Identify which cell holds the provided text, then report its (x, y) central coordinate. 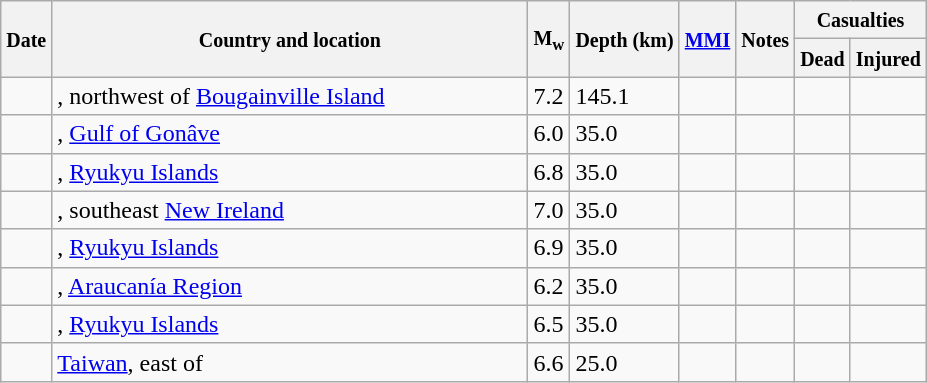
6.6 (549, 362)
, northwest of Bougainville Island (290, 96)
, Araucanía Region (290, 286)
Taiwan, east of (290, 362)
, southeast New Ireland (290, 210)
, Gulf of Gonâve (290, 134)
Mw (549, 39)
Country and location (290, 39)
7.0 (549, 210)
Dead (823, 58)
Date (26, 39)
25.0 (624, 362)
7.2 (549, 96)
6.5 (549, 324)
6.0 (549, 134)
MMI (708, 39)
Injured (888, 58)
6.2 (549, 286)
6.8 (549, 172)
Depth (km) (624, 39)
Casualties (861, 20)
145.1 (624, 96)
Notes (766, 39)
6.9 (549, 248)
